Identify which cell holds the provided text, then report its (X, Y) central coordinate. 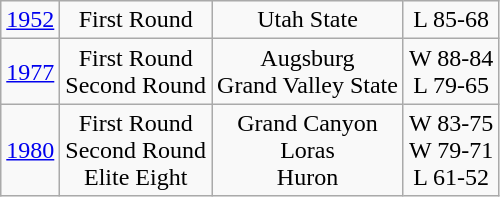
Grand CanyonLorasHuron (308, 150)
First RoundSecond Round (136, 72)
First Round (136, 20)
1952 (30, 20)
Utah State (308, 20)
W 83-75W 79-71L 61-52 (450, 150)
L 85-68 (450, 20)
1980 (30, 150)
W 88-84L 79-65 (450, 72)
1977 (30, 72)
First RoundSecond RoundElite Eight (136, 150)
AugsburgGrand Valley State (308, 72)
